Locate the cell with the specified text and output its (X, Y) center coordinate. 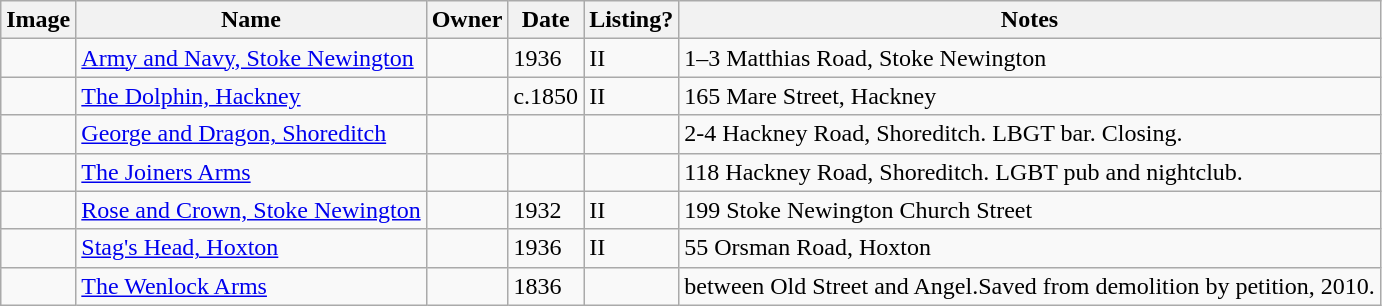
The Joiners Arms (251, 172)
Rose and Crown, Stoke Newington (251, 210)
Listing? (632, 20)
165 Mare Street, Hackney (1030, 96)
Army and Navy, Stoke Newington (251, 58)
between Old Street and Angel.Saved from demolition by petition, 2010. (1030, 286)
1836 (546, 286)
55 Orsman Road, Hoxton (1030, 248)
199 Stoke Newington Church Street (1030, 210)
1932 (546, 210)
The Dolphin, Hackney (251, 96)
Notes (1030, 20)
1–3 Matthias Road, Stoke Newington (1030, 58)
Name (251, 20)
Image (38, 20)
Date (546, 20)
118 Hackney Road, Shoreditch. LGBT pub and nightclub. (1030, 172)
The Wenlock Arms (251, 286)
Stag's Head, Hoxton (251, 248)
George and Dragon, Shoreditch (251, 134)
Owner (467, 20)
2-4 Hackney Road, Shoreditch. LBGT bar. Closing. (1030, 134)
c.1850 (546, 96)
